Provide the (x, y) coordinate of the cell's center where the given text is located.  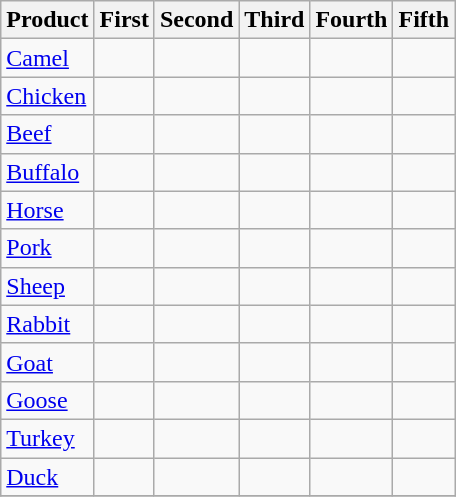
Buffalo (48, 172)
Goat (48, 362)
Goose (48, 400)
Second (196, 20)
Sheep (48, 286)
Camel (48, 58)
Duck (48, 477)
Beef (48, 134)
Fourth (352, 20)
Third (274, 20)
Chicken (48, 96)
Horse (48, 210)
Pork (48, 248)
Fifth (424, 20)
Turkey (48, 438)
Product (48, 20)
Rabbit (48, 324)
First (124, 20)
